Provide the (X, Y) coordinate of the cell's center where the given text is located.  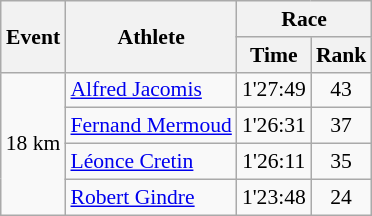
24 (342, 197)
Rank (342, 55)
Time (274, 55)
1'26:31 (274, 126)
Léonce Cretin (150, 162)
Fernand Mermoud (150, 126)
1'23:48 (274, 197)
35 (342, 162)
37 (342, 126)
Alfred Jacomis (150, 90)
Event (34, 36)
1'26:11 (274, 162)
1'27:49 (274, 90)
43 (342, 90)
Robert Gindre (150, 197)
Athlete (150, 36)
Race (304, 19)
18 km (34, 143)
